Capture the cell that displays the provided text and extract its [X, Y] central coordinate. 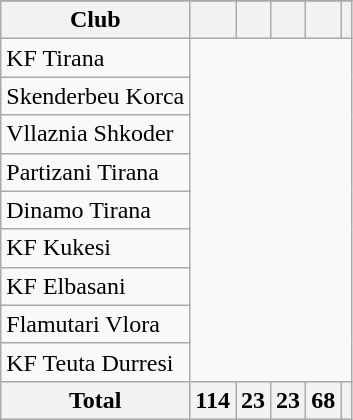
Vllaznia Shkoder [96, 134]
Partizani Tirana [96, 172]
Dinamo Tirana [96, 210]
KF Elbasani [96, 286]
114 [213, 400]
Flamutari Vlora [96, 324]
KF Tirana [96, 58]
Skenderbeu Korca [96, 96]
Total [96, 400]
KF Kukesi [96, 248]
KF Teuta Durresi [96, 362]
Club [96, 20]
68 [324, 400]
